From the cell containing the given text, extract its center point as (x, y) coordinate. 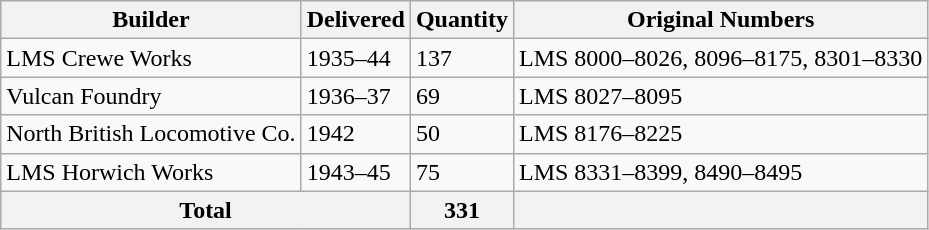
331 (462, 210)
Total (206, 210)
Original Numbers (720, 20)
137 (462, 58)
69 (462, 96)
1936–37 (356, 96)
Vulcan Foundry (151, 96)
50 (462, 134)
LMS 8027–8095 (720, 96)
Builder (151, 20)
LMS Horwich Works (151, 172)
1935–44 (356, 58)
LMS 8176–8225 (720, 134)
1942 (356, 134)
Delivered (356, 20)
LMS 8331–8399, 8490–8495 (720, 172)
North British Locomotive Co. (151, 134)
LMS Crewe Works (151, 58)
75 (462, 172)
1943–45 (356, 172)
Quantity (462, 20)
LMS 8000–8026, 8096–8175, 8301–8330 (720, 58)
